Capture the cell that displays the provided text and extract its (X, Y) central coordinate. 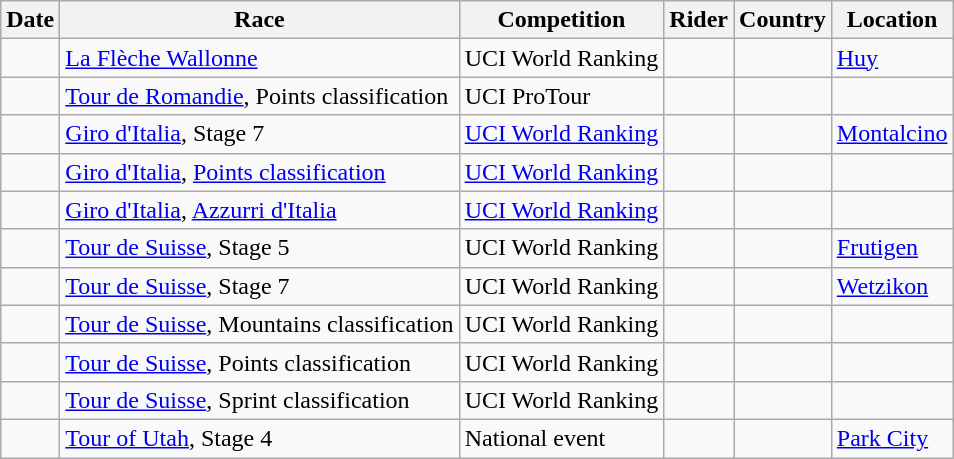
Giro d'Italia, Points classification (260, 172)
Date (30, 20)
Tour de Romandie, Points classification (260, 96)
Huy (892, 58)
Race (260, 20)
Giro d'Italia, Azzurri d'Italia (260, 210)
Country (783, 20)
Tour de Suisse, Stage 5 (260, 248)
Frutigen (892, 248)
Competition (562, 20)
Location (892, 20)
National event (562, 438)
Montalcino (892, 134)
Tour de Suisse, Points classification (260, 362)
Tour de Suisse, Mountains classification (260, 324)
La Flèche Wallonne (260, 58)
Giro d'Italia, Stage 7 (260, 134)
UCI ProTour (562, 96)
Wetzikon (892, 286)
Park City (892, 438)
Tour de Suisse, Sprint classification (260, 400)
Tour of Utah, Stage 4 (260, 438)
Rider (699, 20)
Tour de Suisse, Stage 7 (260, 286)
